Locate the cell with the specified text and output its [X, Y] center coordinate. 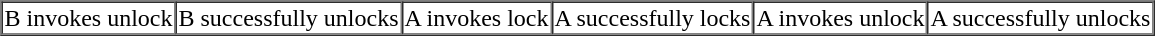
A invokes unlock [840, 18]
B successfully unlocks [289, 18]
A successfully unlocks [1040, 18]
A invokes lock [476, 18]
A successfully locks [652, 18]
B invokes unlock [89, 18]
